Provide the (X, Y) coordinate of the cell's center where the given text is located.  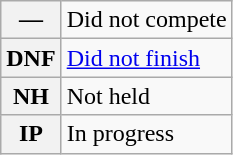
DNF (31, 58)
NH (31, 96)
— (31, 20)
IP (31, 134)
Did not compete (146, 20)
In progress (146, 134)
Not held (146, 96)
Did not finish (146, 58)
